Return (x, y) of the center of cell containing provided text 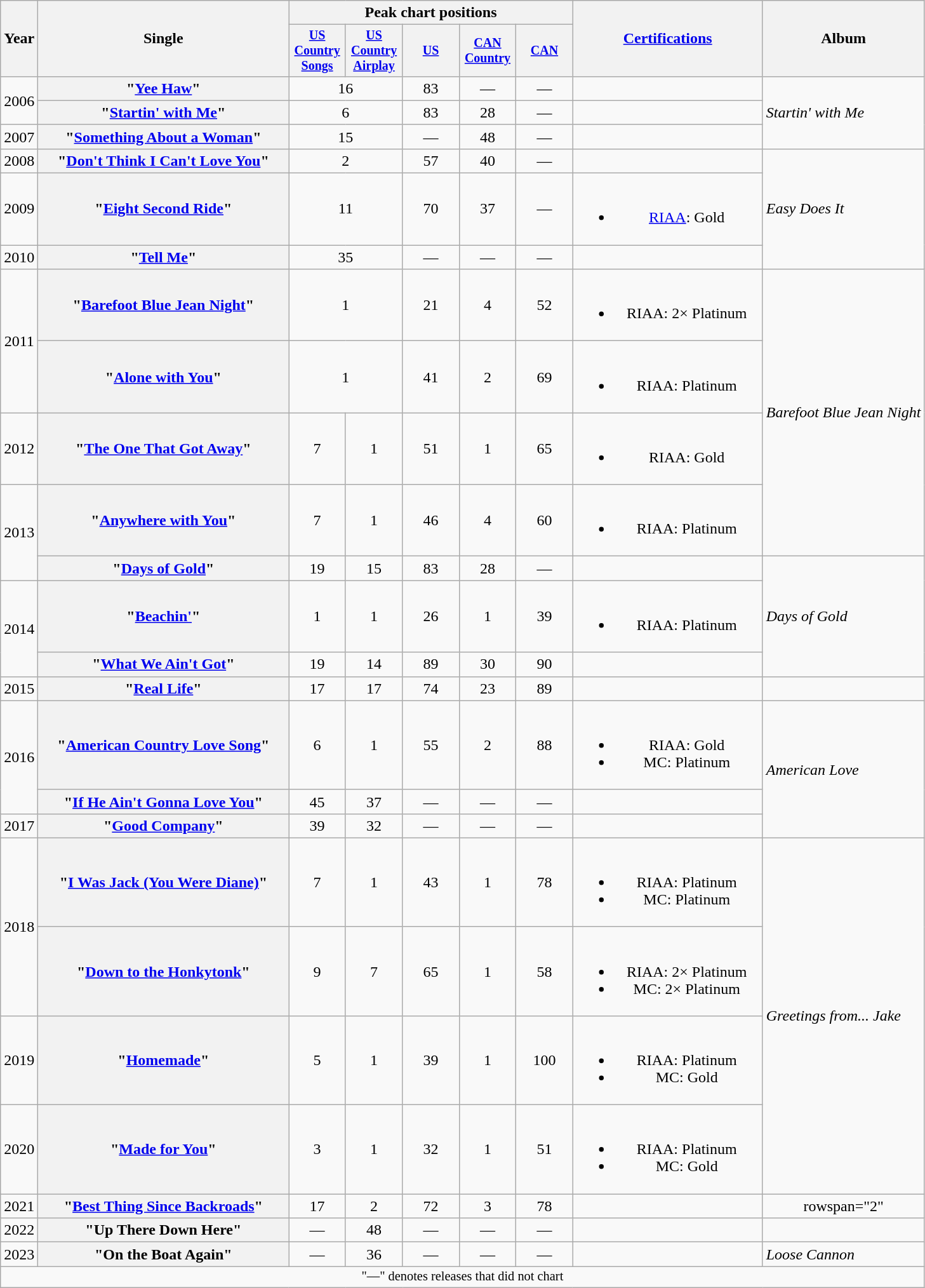
Loose Cannon (843, 1254)
74 (430, 688)
2018 (19, 927)
Single (164, 39)
Greetings from... Jake (843, 1016)
"Yee Haw" (164, 88)
CAN Country (488, 51)
"Eight Second Ride" (164, 210)
30 (488, 664)
45 (317, 802)
16 (345, 88)
70 (430, 210)
RIAA: 2× Platinum (668, 305)
rowspan="2" (843, 1206)
57 (430, 161)
Peak chart positions (430, 13)
"—" denotes releases that did not chart (462, 1277)
2008 (19, 161)
2016 (19, 757)
"Homemade" (164, 1060)
11 (345, 210)
100 (545, 1060)
2017 (19, 826)
2015 (19, 688)
"On the Boat Again" (164, 1254)
"Beachin'" (164, 616)
US Country Songs (317, 51)
2012 (19, 448)
9 (317, 971)
US (430, 51)
RIAA: PlatinumMC: Platinum (668, 882)
2013 (19, 532)
Startin' with Me (843, 112)
US Country Airplay (373, 51)
Certifications (668, 39)
2009 (19, 210)
"Down to the Honkytonk" (164, 971)
2021 (19, 1206)
55 (430, 745)
"Don't Think I Can't Love You" (164, 161)
"Startin' with Me" (164, 112)
"Barefoot Blue Jean Night" (164, 305)
"American Country Love Song" (164, 745)
5 (317, 1060)
"Up There Down Here" (164, 1230)
2011 (19, 341)
"If He Ain't Gonna Love You" (164, 802)
"Something About a Woman" (164, 137)
Easy Does It (843, 208)
Album (843, 39)
60 (545, 521)
Days of Gold (843, 616)
41 (430, 377)
"The One That Got Away" (164, 448)
2019 (19, 1060)
"Good Company" (164, 826)
69 (545, 377)
2007 (19, 137)
American Love (843, 769)
72 (430, 1206)
"Anywhere with You" (164, 521)
2006 (19, 100)
2022 (19, 1230)
36 (373, 1254)
46 (430, 521)
RIAA: 2× PlatinumMC: 2× Platinum (668, 971)
2020 (19, 1150)
CAN (545, 51)
14 (373, 664)
2023 (19, 1254)
35 (345, 257)
2014 (19, 629)
43 (430, 882)
26 (430, 616)
"Best Thing Since Backroads" (164, 1206)
52 (545, 305)
"What We Ain't Got" (164, 664)
"Tell Me" (164, 257)
88 (545, 745)
"I Was Jack (You Were Diane)" (164, 882)
58 (545, 971)
"Real Life" (164, 688)
Year (19, 39)
"Made for You" (164, 1150)
23 (488, 688)
21 (430, 305)
2010 (19, 257)
"Alone with You" (164, 377)
RIAA: GoldMC: Platinum (668, 745)
90 (545, 664)
Barefoot Blue Jean Night (843, 413)
"Days of Gold" (164, 568)
40 (488, 161)
